Find where the given text appears and provide that cell's center as (X, Y) coordinate. 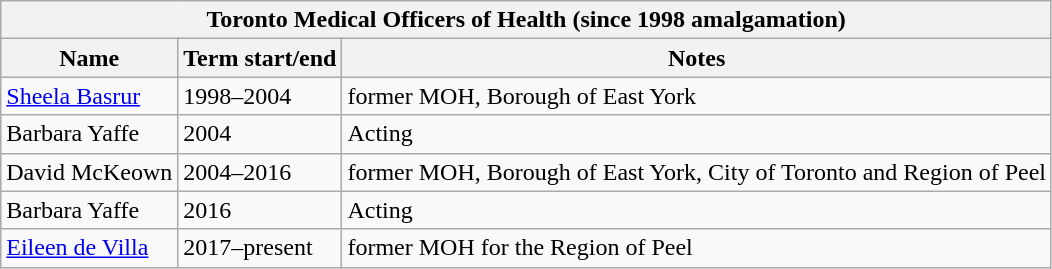
2004–2016 (260, 172)
former MOH, Borough of East York, City of Toronto and Region of Peel (697, 172)
former MOH, Borough of East York (697, 96)
Name (90, 58)
Toronto Medical Officers of Health (since 1998 amalgamation) (526, 20)
Sheela Basrur (90, 96)
1998–2004 (260, 96)
Eileen de Villa (90, 248)
Term start/end (260, 58)
David McKeown (90, 172)
2004 (260, 134)
former MOH for the Region of Peel (697, 248)
Notes (697, 58)
2017–present (260, 248)
2016 (260, 210)
